Output the [X, Y] coordinate of the center of the cell containing the given text.  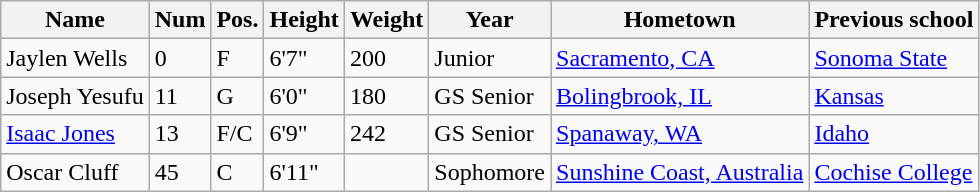
Sunshine Coast, Australia [679, 172]
Kansas [894, 96]
Joseph Yesufu [75, 96]
Bolingbrook, IL [679, 96]
Cochise College [894, 172]
Hometown [679, 20]
C [238, 172]
Isaac Jones [75, 134]
Jaylen Wells [75, 58]
Pos. [238, 20]
Name [75, 20]
6'7" [304, 58]
0 [180, 58]
Previous school [894, 20]
180 [386, 96]
Junior [490, 58]
45 [180, 172]
Num [180, 20]
Spanaway, WA [679, 134]
F/C [238, 134]
11 [180, 96]
Oscar Cluff [75, 172]
6'9" [304, 134]
13 [180, 134]
6'11" [304, 172]
242 [386, 134]
Sacramento, CA [679, 58]
200 [386, 58]
Height [304, 20]
Year [490, 20]
G [238, 96]
6'0" [304, 96]
Idaho [894, 134]
Sophomore [490, 172]
F [238, 58]
Sonoma State [894, 58]
Weight [386, 20]
